Find where the given text appears and provide that cell's center as [X, Y] coordinate. 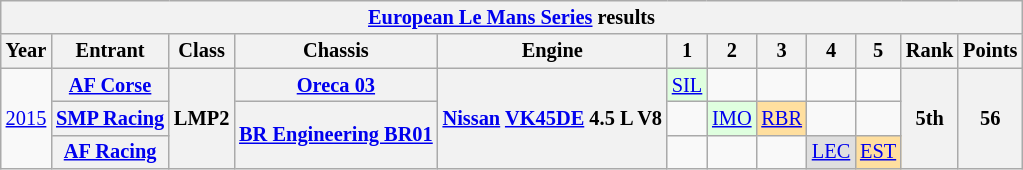
Entrant [110, 51]
Oreca 03 [336, 85]
Year [26, 51]
5 [878, 51]
EST [878, 152]
European Le Mans Series results [512, 17]
AF Corse [110, 85]
Chassis [336, 51]
1 [687, 51]
5th [930, 118]
IMO [732, 118]
LEC [831, 152]
LMP2 [202, 118]
AF Racing [110, 152]
Class [202, 51]
BR Engineering BR01 [336, 134]
RBR [781, 118]
Nissan VK45DE 4.5 L V8 [552, 118]
SIL [687, 85]
Rank [930, 51]
4 [831, 51]
56 [990, 118]
Points [990, 51]
2 [732, 51]
Engine [552, 51]
3 [781, 51]
SMP Racing [110, 118]
2015 [26, 118]
